Detect which cell encompasses the target text, then output its (X, Y) center coordinate. 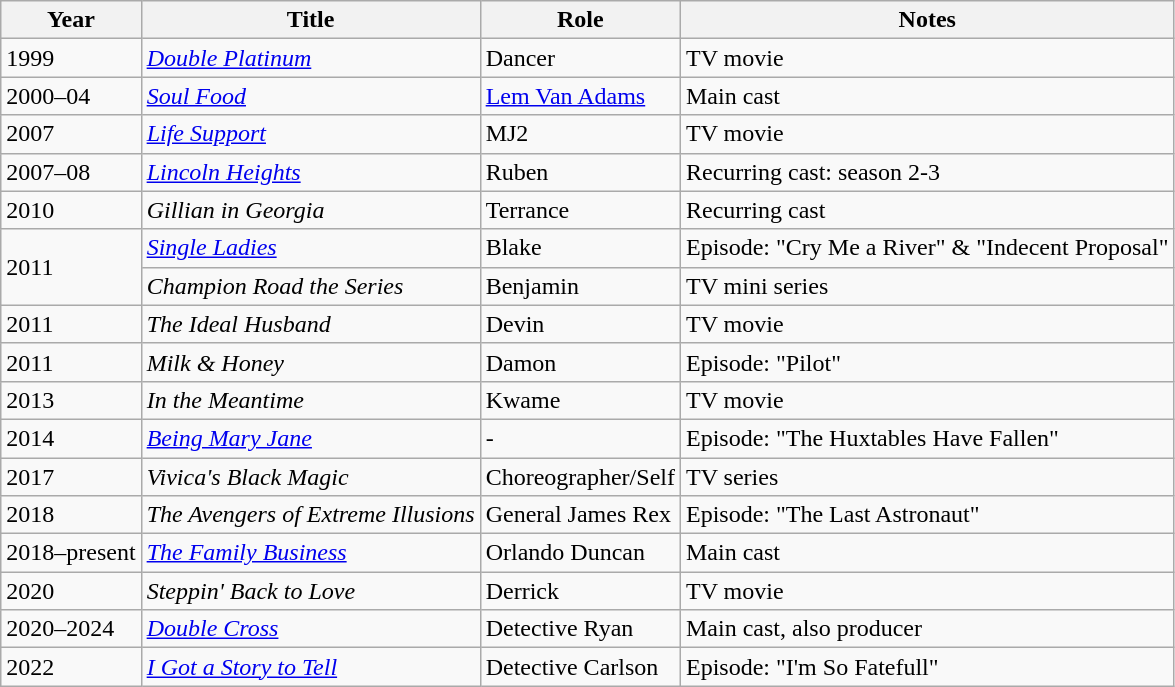
2018–present (71, 553)
Vivica's Black Magic (310, 477)
Recurring cast: season 2-3 (927, 172)
Recurring cast (927, 210)
Notes (927, 20)
The Ideal Husband (310, 324)
2010 (71, 210)
Soul Food (310, 96)
The Family Business (310, 553)
Life Support (310, 134)
Lem Van Adams (580, 96)
TV series (927, 477)
Ruben (580, 172)
Being Mary Jane (310, 438)
Gillian in Georgia (310, 210)
Dancer (580, 58)
2020–2024 (71, 629)
Episode: "I'm So Fatefull" (927, 667)
Blake (580, 248)
TV mini series (927, 286)
2013 (71, 400)
I Got a Story to Tell (310, 667)
2000–04 (71, 96)
Champion Road the Series (310, 286)
1999 (71, 58)
Episode: "The Huxtables Have Fallen" (927, 438)
Detective Carlson (580, 667)
In the Meantime (310, 400)
Damon (580, 362)
Episode: "Pilot" (927, 362)
Double Platinum (310, 58)
2017 (71, 477)
Episode: "Cry Me a River" & "Indecent Proposal" (927, 248)
Lincoln Heights (310, 172)
Title (310, 20)
Devin (580, 324)
2007 (71, 134)
Orlando Duncan (580, 553)
2020 (71, 591)
Benjamin (580, 286)
Role (580, 20)
Detective Ryan (580, 629)
Terrance (580, 210)
2022 (71, 667)
Steppin' Back to Love (310, 591)
Main cast, also producer (927, 629)
Double Cross (310, 629)
Single Ladies (310, 248)
Milk & Honey (310, 362)
MJ2 (580, 134)
2014 (71, 438)
Kwame (580, 400)
Choreographer/Self (580, 477)
General James Rex (580, 515)
Year (71, 20)
The Avengers of Extreme Illusions (310, 515)
2007–08 (71, 172)
- (580, 438)
Episode: "The Last Astronaut" (927, 515)
2018 (71, 515)
Derrick (580, 591)
